Locate the cell with the specified text and output its [X, Y] center coordinate. 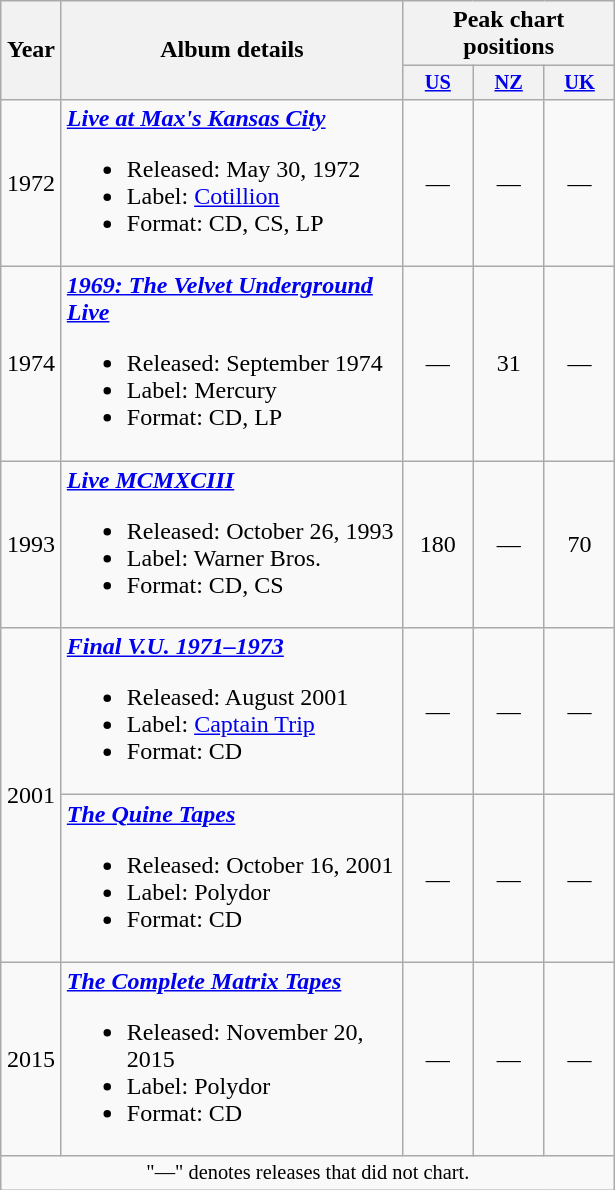
2015 [32, 1059]
The Quine TapesReleased: October 16, 2001Label: PolydorFormat: CD [232, 878]
1972 [32, 182]
US [438, 83]
Live MCMXCIIIReleased: October 26, 1993Label: Warner Bros.Format: CD, CS [232, 544]
NZ [508, 83]
31 [508, 364]
UK [580, 83]
180 [438, 544]
Peak chart positions [508, 34]
1969: The Velvet Underground LiveReleased: September 1974Label: MercuryFormat: CD, LP [232, 364]
1993 [32, 544]
2001 [32, 795]
"—" denotes releases that did not chart. [308, 1173]
Year [32, 50]
70 [580, 544]
The Complete Matrix TapesReleased: November 20, 2015Label: PolydorFormat: CD [232, 1059]
Album details [232, 50]
Live at Max's Kansas CityReleased: May 30, 1972Label: CotillionFormat: CD, CS, LP [232, 182]
Final V.U. 1971–1973Released: August 2001Label: Captain TripFormat: CD [232, 712]
1974 [32, 364]
